Scan for the cell matching the given text and deliver its (X, Y) coordinate at center. 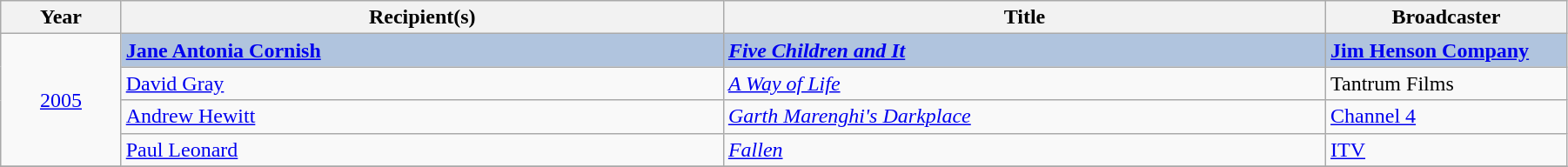
ITV (1446, 150)
Tantrum Films (1446, 83)
Jane Antonia Cornish (422, 50)
Andrew Hewitt (422, 117)
Jim Henson Company (1446, 50)
Title (1024, 17)
2005 (61, 100)
Garth Marenghi's Darkplace (1024, 117)
A Way of Life (1024, 83)
Paul Leonard (422, 150)
Fallen (1024, 150)
David Gray (422, 83)
Channel 4 (1446, 117)
Broadcaster (1446, 17)
Five Children and It (1024, 50)
Recipient(s) (422, 17)
Year (61, 17)
